Determine the (X, Y) coordinate at the center of the cell enclosing the given text.  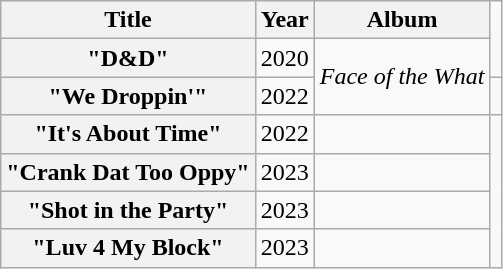
Album (402, 20)
"It's About Time" (128, 134)
Year (284, 20)
"D&D" (128, 58)
Face of the What (402, 77)
"We Droppin'" (128, 96)
"Shot in the Party" (128, 210)
"Crank Dat Too Oppy" (128, 172)
Title (128, 20)
"Luv 4 My Block" (128, 248)
2020 (284, 58)
